Return (X, Y) of the center of cell containing provided text 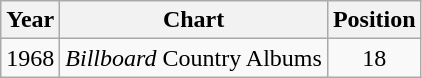
1968 (30, 58)
Year (30, 20)
Chart (194, 20)
18 (374, 58)
Billboard Country Albums (194, 58)
Position (374, 20)
